Search for the cell housing the specified text and yield its [x, y] center coordinate. 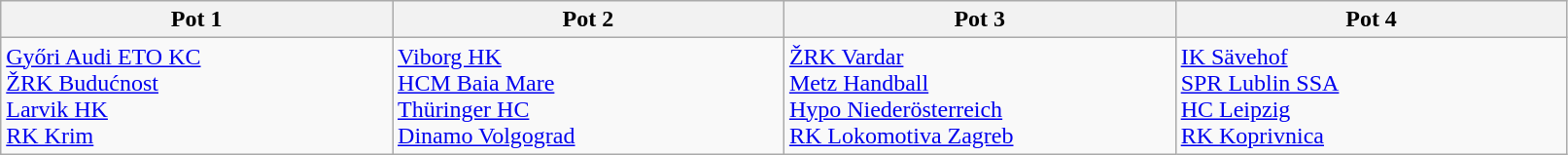
Győri Audi ETO KC ŽRK Budućnost Larvik HK RK Krim [196, 96]
ŽRK Vardar Metz Handball Hypo Niederösterreich RK Lokomotiva Zagreb [980, 96]
Pot 2 [589, 19]
Pot 3 [980, 19]
Pot 4 [1371, 19]
Pot 1 [196, 19]
Viborg HK HCM Baia Mare Thüringer HC Dinamo Volgograd [589, 96]
IK Sävehof SPR Lublin SSA HC Leipzig RK Koprivnica [1371, 96]
